Capture the cell that displays the provided text and extract its (x, y) central coordinate. 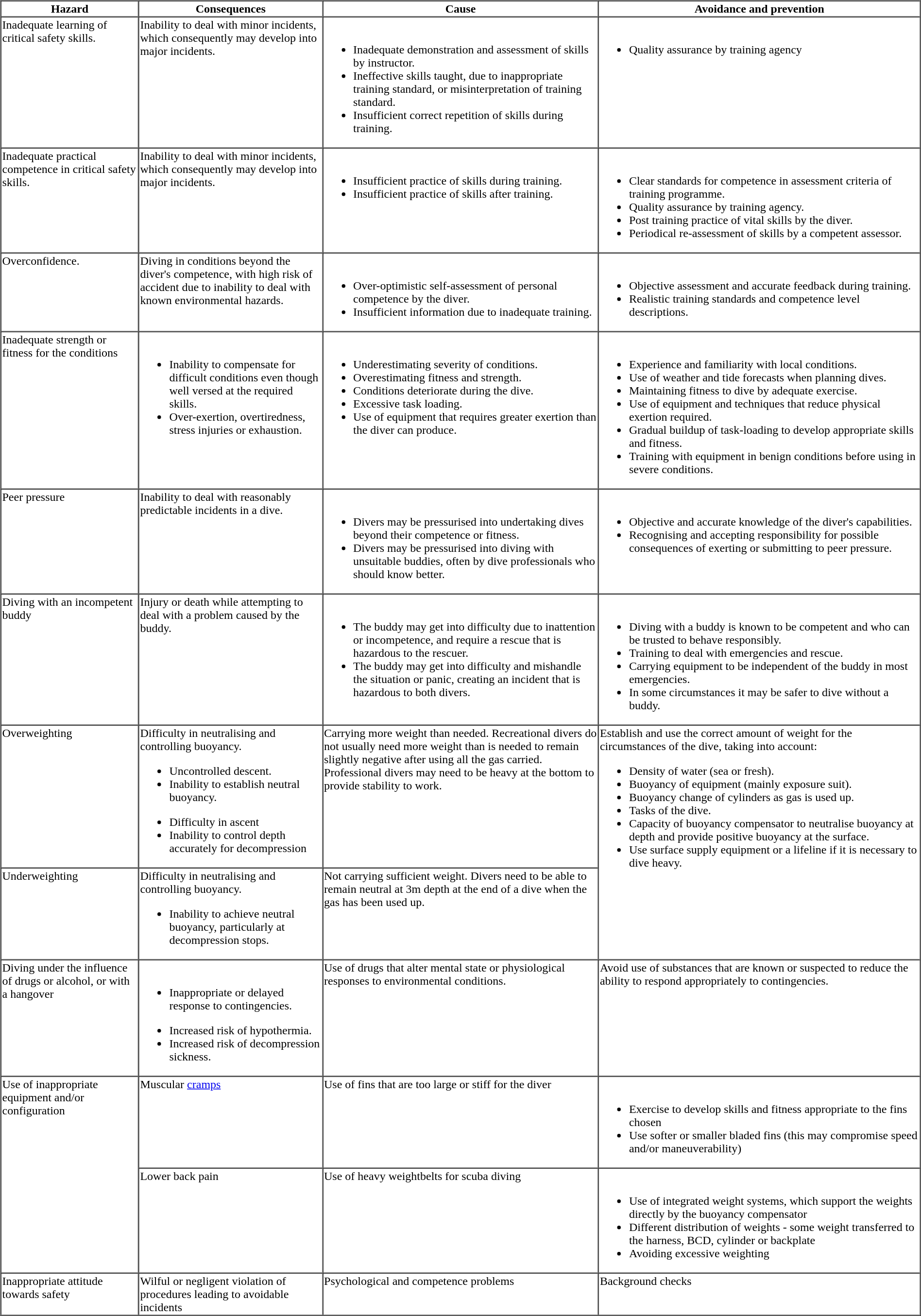
Use of drugs that alter mental state or physiological responses to environmental conditions. (460, 1018)
Diving with an incompetent buddy (70, 659)
Objective assessment and accurate feedback during training.Realistic training standards and competence level descriptions. (760, 292)
Hazard (70, 9)
Inadequate practical competence in critical safety skills. (70, 200)
Psychological and competence problems (460, 1294)
Difficulty in neutralising and controlling buoyancy.Inability to achieve neutral buoyancy, particularly at decompression stops. (230, 913)
Inability to deal with reasonably predictable incidents in a dive. (230, 541)
Injury or death while attempting to deal with a problem caused by the buddy. (230, 659)
Overconfidence. (70, 292)
Diving under the influence of drugs or alcohol, or with a hangover (70, 1018)
Inadequate learning of critical safety skills. (70, 82)
Wilful or negligent violation of procedures leading to avoidable incidents (230, 1294)
Consequences (230, 9)
Use of fins that are too large or stiff for the diver (460, 1122)
Over-optimistic self-assessment of personal competence by the diver.Insufficient information due to inadequate training. (460, 292)
Underweighting (70, 913)
Use of heavy weightbelts for scuba diving (460, 1220)
Inadequate strength or fitness for the conditions (70, 410)
Avoidance and prevention (760, 9)
Overweighting (70, 796)
Diving in conditions beyond the diver's competence, with high risk of accident due to inability to deal with known environmental hazards. (230, 292)
Not carrying sufficient weight. Divers need to be able to remain neutral at 3m depth at the end of a dive when the gas has been used up. (460, 913)
Peer pressure (70, 541)
Lower back pain (230, 1220)
Inappropriate or delayed response to contingencies.Increased risk of hypothermia.Increased risk of decompression sickness. (230, 1018)
Quality assurance by training agency (760, 82)
Cause (460, 9)
Insufficient practice of skills during training.Insufficient practice of skills after training. (460, 200)
Inappropriate attitude towards safety (70, 1294)
Background checks (760, 1294)
Use of inappropriate equipment and/or configuration (70, 1175)
Avoid use of substances that are known or suspected to reduce the ability to respond appropriately to contingencies. (760, 1018)
Muscular cramps (230, 1122)
